Determine the [X, Y] coordinate at the center of the cell enclosing the given text.  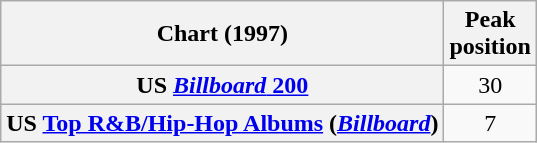
US Top R&B/Hip-Hop Albums (Billboard) [222, 123]
Peakposition [490, 34]
7 [490, 123]
US Billboard 200 [222, 85]
30 [490, 85]
Chart (1997) [222, 34]
